Search for the cell housing the specified text and yield its (X, Y) center coordinate. 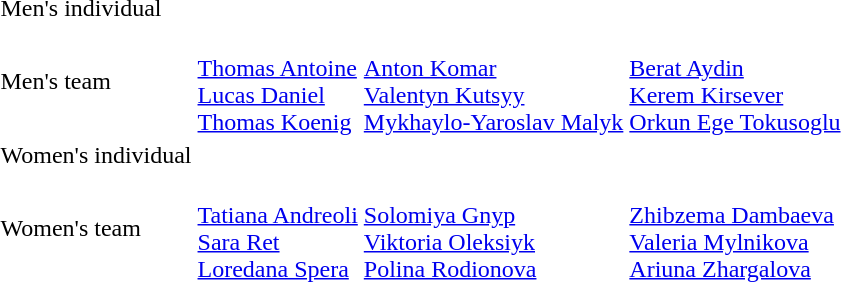
Thomas AntoineLucas DanielThomas Koenig (278, 82)
Anton KomarValentyn KutsyyMykhaylo-Yaroslav Malyk (494, 82)
